Identify which cell holds the provided text, then report its [X, Y] central coordinate. 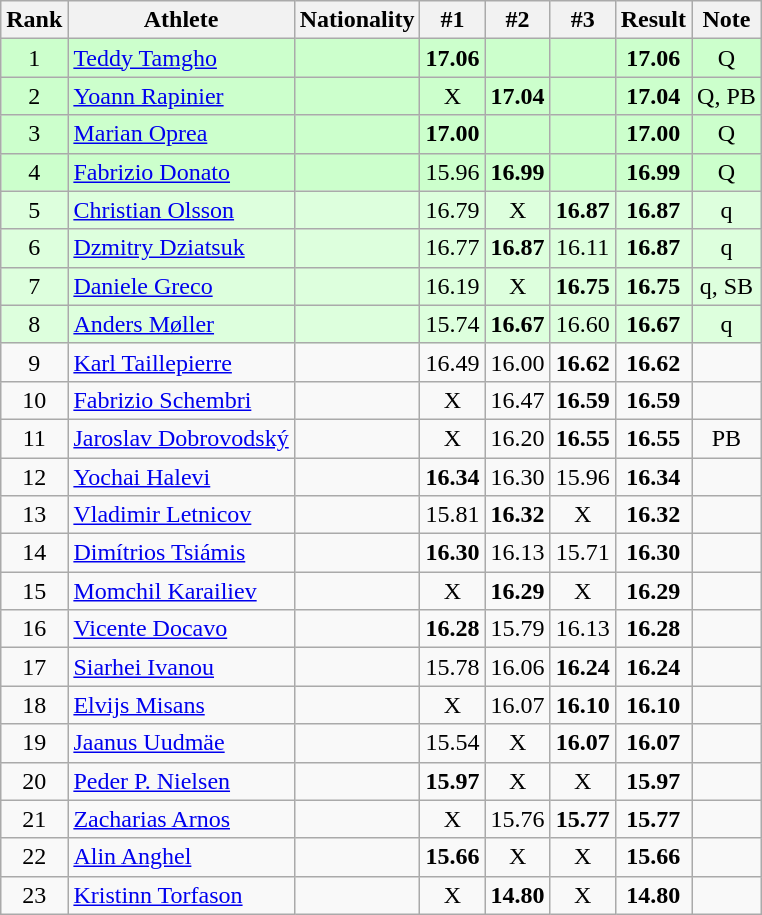
8 [34, 324]
Elvijs Misans [181, 705]
Fabrizio Donato [181, 172]
16.19 [452, 286]
16.00 [518, 362]
3 [34, 134]
PB [727, 438]
6 [34, 248]
Yochai Halevi [181, 477]
9 [34, 362]
#3 [582, 20]
16.06 [518, 667]
15.54 [452, 743]
15.74 [452, 324]
Fabrizio Schembri [181, 400]
15.79 [518, 629]
15.71 [582, 553]
15.81 [452, 515]
17 [34, 667]
Marian Oprea [181, 134]
Q, PB [727, 96]
Kristinn Torfason [181, 895]
1 [34, 58]
16.11 [582, 248]
14 [34, 553]
5 [34, 210]
21 [34, 819]
Athlete [181, 20]
Vladimir Letnicov [181, 515]
11 [34, 438]
#2 [518, 20]
4 [34, 172]
16.47 [518, 400]
Dzmitry Dziatsuk [181, 248]
16.79 [452, 210]
12 [34, 477]
16 [34, 629]
Yoann Rapinier [181, 96]
20 [34, 781]
q, SB [727, 286]
Dimítrios Tsiámis [181, 553]
Jaroslav Dobrovodský [181, 438]
16.60 [582, 324]
Note [727, 20]
Teddy Tamgho [181, 58]
Jaanus Uudmäe [181, 743]
16.20 [518, 438]
Peder P. Nielsen [181, 781]
15.78 [452, 667]
Anders Møller [181, 324]
23 [34, 895]
#1 [452, 20]
Christian Olsson [181, 210]
13 [34, 515]
Karl Taillepierre [181, 362]
Daniele Greco [181, 286]
22 [34, 857]
16.49 [452, 362]
Result [653, 20]
15.76 [518, 819]
Vicente Docavo [181, 629]
10 [34, 400]
2 [34, 96]
Rank [34, 20]
19 [34, 743]
Alin Anghel [181, 857]
16.77 [452, 248]
Nationality [357, 20]
15 [34, 591]
7 [34, 286]
Momchil Karailiev [181, 591]
Siarhei Ivanou [181, 667]
18 [34, 705]
Zacharias Arnos [181, 819]
